Determine the (X, Y) coordinate at the center of the cell enclosing the given text.  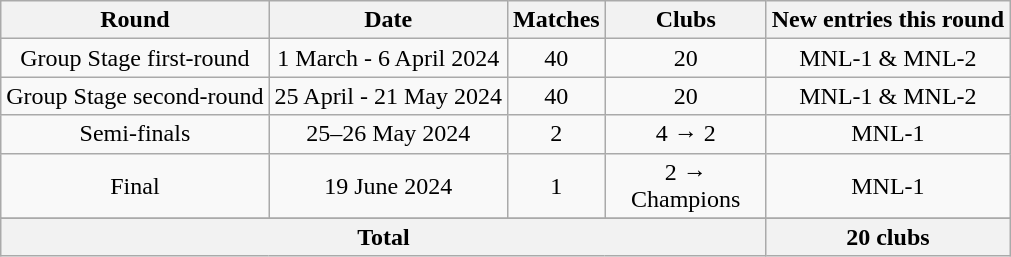
2 (556, 134)
Round (135, 20)
Date (388, 20)
25–26 May 2024 (388, 134)
Group Stage second-round (135, 96)
2 → Champions (686, 186)
Group Stage first-round (135, 58)
New entries this round (888, 20)
Matches (556, 20)
Final (135, 186)
Total (384, 237)
19 June 2024 (388, 186)
20 clubs (888, 237)
Semi-finals (135, 134)
Clubs (686, 20)
1 (556, 186)
4 → 2 (686, 134)
25 April - 21 May 2024 (388, 96)
1 March - 6 April 2024 (388, 58)
